From the cell containing the given text, extract its center point as (X, Y) coordinate. 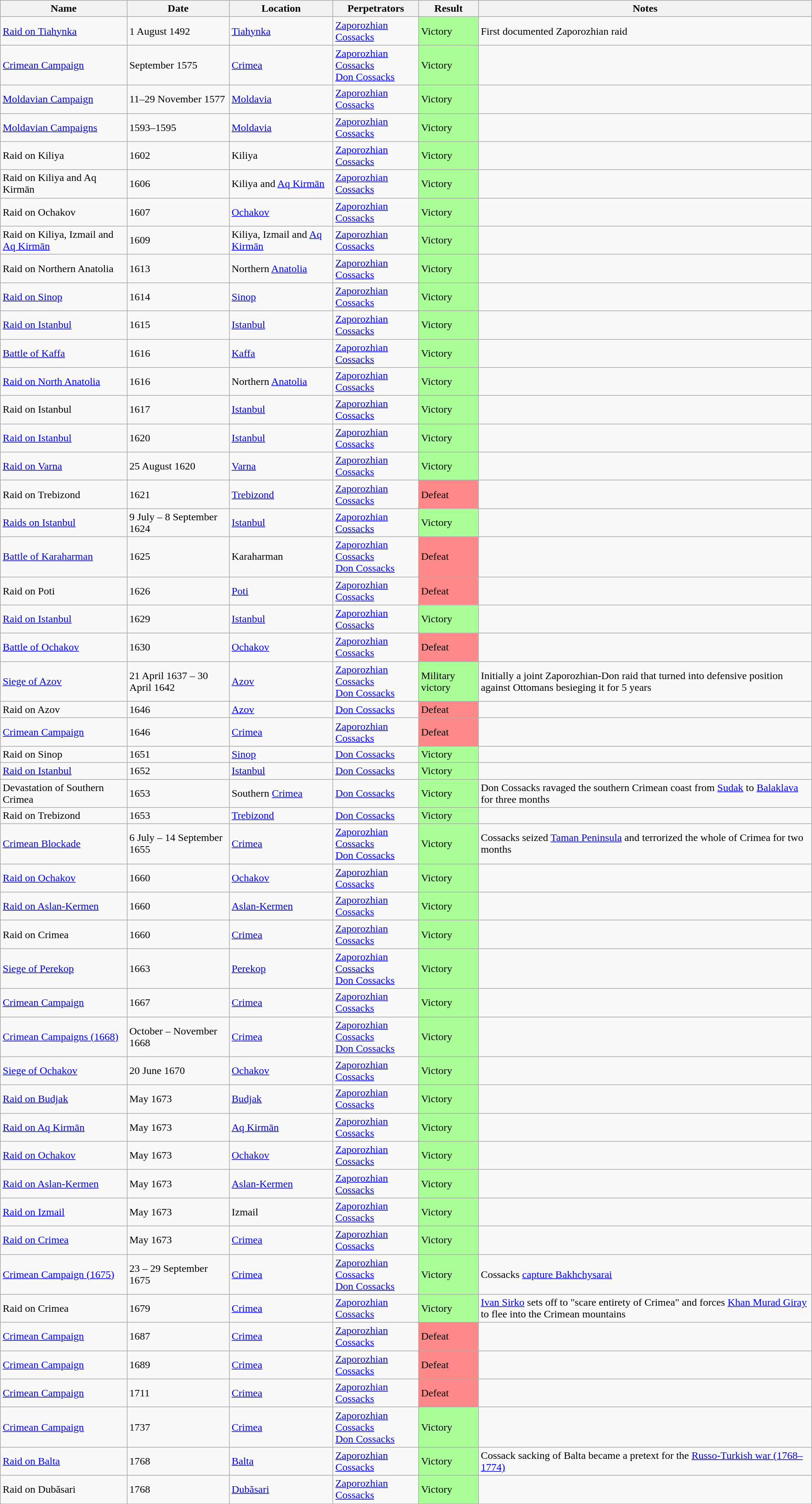
1621 (178, 495)
Crimean Blockade (64, 844)
1617 (178, 410)
1663 (178, 969)
1629 (178, 619)
Date (178, 9)
Initially a joint Zaporozhian-Don raid that turned into defensive position against Ottomans besieging it for 5 years (645, 681)
1737 (178, 1427)
Raid on Kiliya (64, 155)
Cossacks seized Taman Peninsula and terrorized the whole of Crimea for two months (645, 844)
Perekop (281, 969)
1630 (178, 647)
Devastation of Southern Crimea (64, 793)
Raid on Izmail (64, 1212)
6 July – 14 September 1655 (178, 844)
Raid on Varna (64, 466)
Kiliya, Izmail and Aq Kirmān (281, 240)
Tiahynka (281, 31)
Name (64, 9)
1602 (178, 155)
1687 (178, 1337)
1 August 1492 (178, 31)
Dubăsari (281, 1489)
1711 (178, 1393)
Cossacks capture Bakhchysarai (645, 1274)
Aq Kirmān (281, 1127)
Raid on Budjak (64, 1099)
Moldavian Campaigns (64, 128)
9 July – 8 September 1624 (178, 522)
October – November 1668 (178, 1037)
21 April 1637 – 30 April 1642 (178, 681)
1593–1595 (178, 128)
1620 (178, 438)
1607 (178, 212)
Raid on Kiliya, Izmail and Aq Kirmān (64, 240)
Battle of Kaffa (64, 353)
1625 (178, 557)
Raid on Tiahynka (64, 31)
Raid on Dubăsari (64, 1489)
Siege of Ochakov (64, 1071)
Kiliya (281, 155)
Raid on Balta (64, 1461)
Izmail (281, 1212)
Siege of Perekop (64, 969)
Result (449, 9)
Perpetrators (376, 9)
1615 (178, 325)
Raid on Aq Kirmān (64, 1127)
Crimean Campaign (1675) (64, 1274)
Raid on Azov (64, 709)
First documented Zaporozhian raid (645, 31)
Notes (645, 9)
1613 (178, 268)
1651 (178, 754)
25 August 1620 (178, 466)
Kaffa (281, 353)
Cossack sacking of Balta became a pretext for the Russo-Turkish war (1768–1774) (645, 1461)
1609 (178, 240)
23 – 29 September 1675 (178, 1274)
Moldavian Campaign (64, 99)
Raid on Poti (64, 591)
Karaharman (281, 557)
Raid on Kiliya and Aq Kirmān (64, 184)
Siege of Azov (64, 681)
Battle of Ochakov (64, 647)
1689 (178, 1365)
1606 (178, 184)
Ivan Sirko sets off to "scare entirety of Crimea" and forces Khan Murad Giray to flee into the Crimean mountains (645, 1309)
Don Cossacks ravaged the southern Crimean coast from Sudak to Balaklava for three months (645, 793)
20 June 1670 (178, 1071)
Raid on North Anatolia (64, 382)
Location (281, 9)
1652 (178, 771)
September 1575 (178, 65)
1679 (178, 1309)
Poti (281, 591)
Crimean Campaigns (1668) (64, 1037)
Battle of Karaharman (64, 557)
1614 (178, 297)
Raid on Northern Anatolia (64, 268)
1667 (178, 1002)
Balta (281, 1461)
Southern Crimea (281, 793)
Varna (281, 466)
1626 (178, 591)
Kiliya and Aq Kirmān (281, 184)
Budjak (281, 1099)
Military victory (449, 681)
11–29 November 1577 (178, 99)
Raids on Istanbul (64, 522)
